Return the (x, y) coordinate for the center point of the cell that contains the specified text.  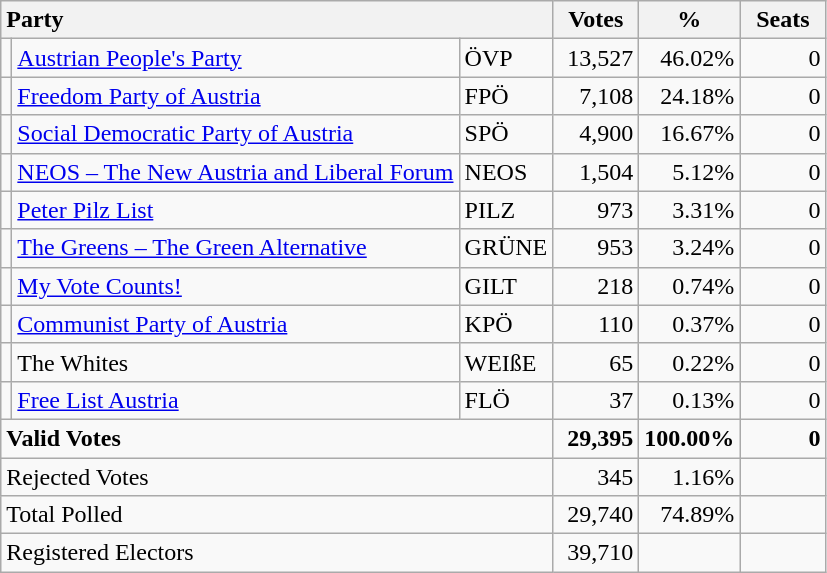
0.74% (690, 286)
GRÜNE (506, 248)
16.67% (690, 134)
NEOS – The New Austria and Liberal Forum (236, 172)
ÖVP (506, 58)
13,527 (596, 58)
5.12% (690, 172)
GILT (506, 286)
7,108 (596, 96)
Austrian People's Party (236, 58)
100.00% (690, 438)
29,740 (596, 515)
0.13% (690, 400)
Peter Pilz List (236, 210)
110 (596, 324)
29,395 (596, 438)
Votes (596, 20)
PILZ (506, 210)
3.24% (690, 248)
1,504 (596, 172)
345 (596, 477)
Total Polled (277, 515)
FLÖ (506, 400)
KPÖ (506, 324)
Freedom Party of Austria (236, 96)
39,710 (596, 553)
The Greens – The Green Alternative (236, 248)
WEIßE (506, 362)
% (690, 20)
3.31% (690, 210)
24.18% (690, 96)
0.37% (690, 324)
65 (596, 362)
Valid Votes (277, 438)
Seats (783, 20)
Social Democratic Party of Austria (236, 134)
The Whites (236, 362)
Free List Austria (236, 400)
37 (596, 400)
4,900 (596, 134)
953 (596, 248)
NEOS (506, 172)
Party (277, 20)
46.02% (690, 58)
218 (596, 286)
1.16% (690, 477)
Communist Party of Austria (236, 324)
74.89% (690, 515)
Rejected Votes (277, 477)
0.22% (690, 362)
973 (596, 210)
FPÖ (506, 96)
My Vote Counts! (236, 286)
Registered Electors (277, 553)
SPÖ (506, 134)
